Locate the cell with the specified text and output its [X, Y] center coordinate. 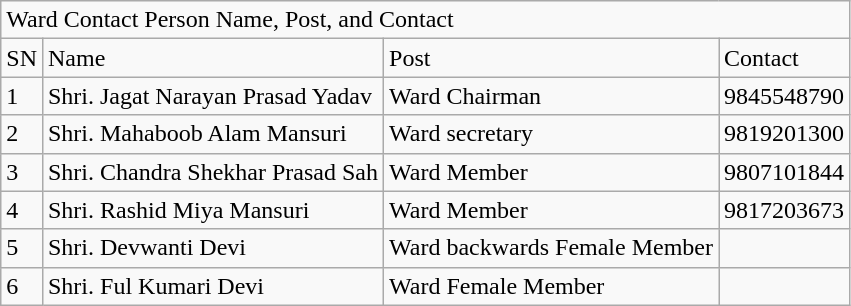
Ward Chairman [552, 96]
Shri. Devwanti Devi [212, 248]
1 [22, 96]
Shri. Chandra Shekhar Prasad Sah [212, 172]
Post [552, 58]
Shri. Ful Kumari Devi [212, 286]
Ward Female Member [552, 286]
Shri. Rashid Miya Mansuri [212, 210]
Shri. Jagat Narayan Prasad Yadav [212, 96]
9819201300 [784, 134]
SN [22, 58]
9817203673 [784, 210]
Ward secretary [552, 134]
6 [22, 286]
Contact [784, 58]
5 [22, 248]
9807101844 [784, 172]
Ward Contact Person Name, Post, and Contact [426, 20]
4 [22, 210]
3 [22, 172]
9845548790 [784, 96]
Ward backwards Female Member [552, 248]
2 [22, 134]
Shri. Mahaboob Alam Mansuri [212, 134]
Name [212, 58]
